Find where the given text appears and provide that cell's center as (x, y) coordinate. 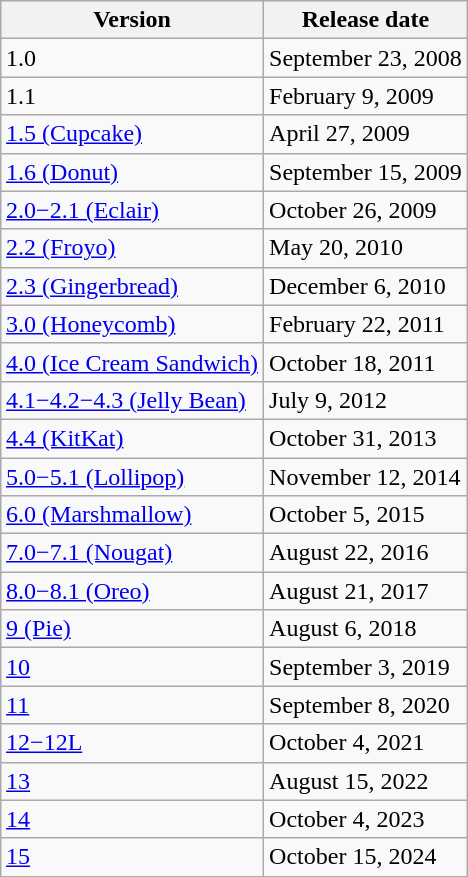
October 5, 2015 (366, 515)
3.0 (Honeycomb) (132, 324)
1.1 (132, 96)
13 (132, 781)
2.2 (Froyo) (132, 248)
December 6, 2010 (366, 286)
14 (132, 819)
10 (132, 667)
October 15, 2024 (366, 857)
September 8, 2020 (366, 705)
October 31, 2013 (366, 438)
6.0 (Marshmallow) (132, 515)
July 9, 2012 (366, 400)
May 20, 2010 (366, 248)
August 15, 2022 (366, 781)
October 26, 2009 (366, 210)
August 6, 2018 (366, 629)
September 23, 2008 (366, 58)
15 (132, 857)
9 (Pie) (132, 629)
October 18, 2011 (366, 362)
4.0 (Ice Cream Sandwich) (132, 362)
April 27, 2009 (366, 134)
1.6 (Donut) (132, 172)
October 4, 2021 (366, 743)
1.0 (132, 58)
4.1−4.2−4.3 (Jelly Bean) (132, 400)
4.4 (KitKat) (132, 438)
September 3, 2019 (366, 667)
11 (132, 705)
November 12, 2014 (366, 477)
October 4, 2023 (366, 819)
7.0−7.1 (Nougat) (132, 553)
August 21, 2017 (366, 591)
5.0−5.1 (Lollipop) (132, 477)
8.0−8.1 (Oreo) (132, 591)
2.0−2.1 (Eclair) (132, 210)
Release date (366, 20)
1.5 (Cupcake) (132, 134)
August 22, 2016 (366, 553)
Version (132, 20)
12−12L (132, 743)
September 15, 2009 (366, 172)
February 9, 2009 (366, 96)
February 22, 2011 (366, 324)
2.3 (Gingerbread) (132, 286)
